Extract the (x, y) coordinate from the center of the cell holding the provided text.  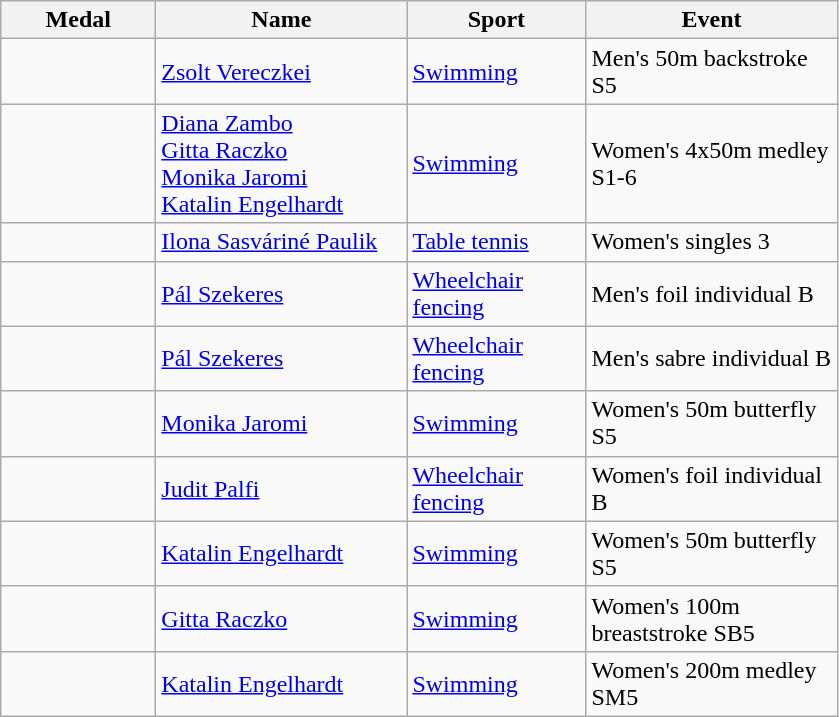
Women's 100m breaststroke SB5 (712, 618)
Men's 50m backstroke S5 (712, 72)
Sport (496, 20)
Men's sabre individual B (712, 358)
Judit Palfi (282, 488)
Ilona Sasváriné Paulik (282, 242)
Name (282, 20)
Women's foil individual B (712, 488)
Zsolt Vereczkei (282, 72)
Monika Jaromi (282, 424)
Diana Zambo Gitta Raczko Monika Jaromi Katalin Engelhardt (282, 164)
Women's 4x50m medley S1-6 (712, 164)
Medal (78, 20)
Gitta Raczko (282, 618)
Men's foil individual B (712, 294)
Women's singles 3 (712, 242)
Table tennis (496, 242)
Event (712, 20)
Women's 200m medley SM5 (712, 684)
